Pinpoint the cell where the given text exists, returning its (x, y) midpoint coordinate. 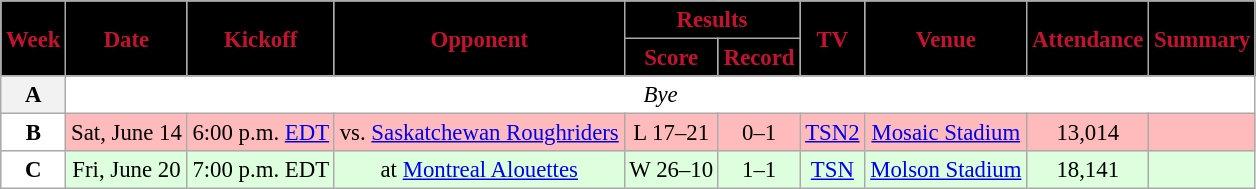
Opponent (479, 38)
Kickoff (260, 38)
B (34, 133)
13,014 (1088, 133)
Venue (946, 38)
Fri, June 20 (126, 170)
Summary (1202, 38)
6:00 p.m. EDT (260, 133)
A (34, 95)
Results (712, 20)
Week (34, 38)
Score (671, 58)
Record (758, 58)
TV (832, 38)
Sat, June 14 (126, 133)
TSN (832, 170)
Attendance (1088, 38)
at Montreal Alouettes (479, 170)
1–1 (758, 170)
7:00 p.m. EDT (260, 170)
W 26–10 (671, 170)
vs. Saskatchewan Roughriders (479, 133)
Bye (661, 95)
Mosaic Stadium (946, 133)
TSN2 (832, 133)
C (34, 170)
Molson Stadium (946, 170)
18,141 (1088, 170)
0–1 (758, 133)
L 17–21 (671, 133)
Date (126, 38)
